Return (X, Y) of the center of cell containing provided text 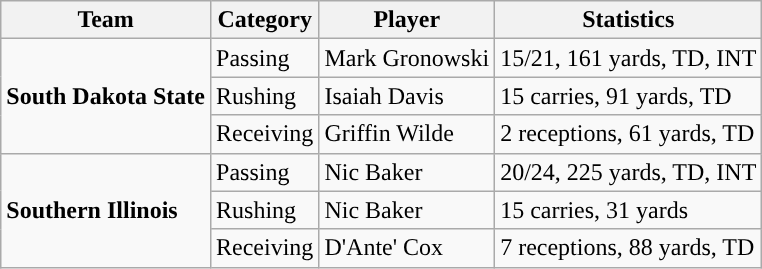
Isaiah Davis (407, 96)
D'Ante' Cox (407, 248)
Team (106, 20)
15/21, 161 yards, TD, INT (628, 58)
Mark Gronowski (407, 58)
Griffin Wilde (407, 134)
20/24, 225 yards, TD, INT (628, 172)
2 receptions, 61 yards, TD (628, 134)
South Dakota State (106, 96)
Southern Illinois (106, 210)
Player (407, 20)
Statistics (628, 20)
Category (265, 20)
15 carries, 91 yards, TD (628, 96)
15 carries, 31 yards (628, 210)
7 receptions, 88 yards, TD (628, 248)
